Detect which cell encompasses the target text, then output its [X, Y] center coordinate. 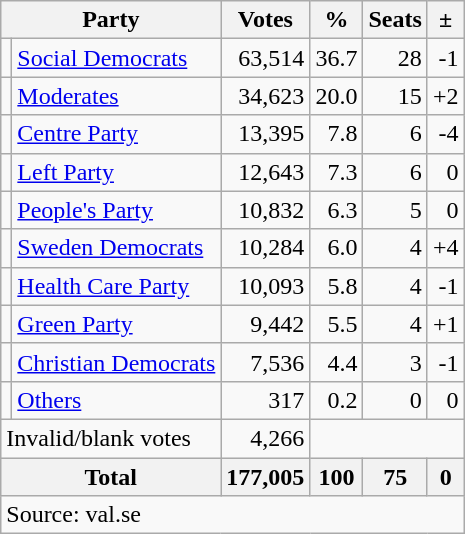
4,266 [266, 438]
100 [336, 477]
People's Party [116, 210]
20.0 [336, 96]
Party [111, 20]
Moderates [116, 96]
6.0 [336, 248]
36.7 [336, 58]
Invalid/blank votes [111, 438]
Christian Democrats [116, 362]
6.3 [336, 210]
10,832 [266, 210]
± [446, 20]
3 [395, 362]
12,643 [266, 172]
0.2 [336, 400]
7.8 [336, 134]
15 [395, 96]
% [336, 20]
Social Democrats [116, 58]
Others [116, 400]
10,284 [266, 248]
+2 [446, 96]
Health Care Party [116, 286]
+4 [446, 248]
Left Party [116, 172]
317 [266, 400]
177,005 [266, 477]
7.3 [336, 172]
Seats [395, 20]
Source: val.se [232, 515]
Sweden Democrats [116, 248]
5.8 [336, 286]
Green Party [116, 324]
-4 [446, 134]
5.5 [336, 324]
Centre Party [116, 134]
13,395 [266, 134]
5 [395, 210]
7,536 [266, 362]
28 [395, 58]
63,514 [266, 58]
Total [111, 477]
10,093 [266, 286]
34,623 [266, 96]
+1 [446, 324]
Votes [266, 20]
75 [395, 477]
9,442 [266, 324]
4.4 [336, 362]
